Locate the cell with the specified text and output its [x, y] center coordinate. 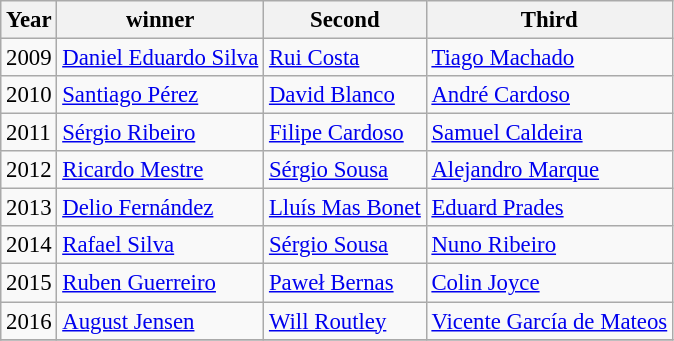
Paweł Bernas [345, 283]
Second [345, 20]
Ruben Guerreiro [160, 283]
August Jensen [160, 321]
Daniel Eduardo Silva [160, 58]
Ricardo Mestre [160, 170]
Lluís Mas Bonet [345, 208]
Year [29, 20]
2010 [29, 95]
Samuel Caldeira [549, 133]
2015 [29, 283]
Will Routley [345, 321]
Alejandro Marque [549, 170]
David Blanco [345, 95]
Santiago Pérez [160, 95]
2014 [29, 245]
Rui Costa [345, 58]
Filipe Cardoso [345, 133]
2009 [29, 58]
Eduard Prades [549, 208]
Vicente García de Mateos [549, 321]
2016 [29, 321]
André Cardoso [549, 95]
Delio Fernández [160, 208]
Colin Joyce [549, 283]
Tiago Machado [549, 58]
2013 [29, 208]
winner [160, 20]
Nuno Ribeiro [549, 245]
Third [549, 20]
Rafael Silva [160, 245]
2011 [29, 133]
2012 [29, 170]
Sérgio Ribeiro [160, 133]
